Find where the given text appears and provide that cell's center as (X, Y) coordinate. 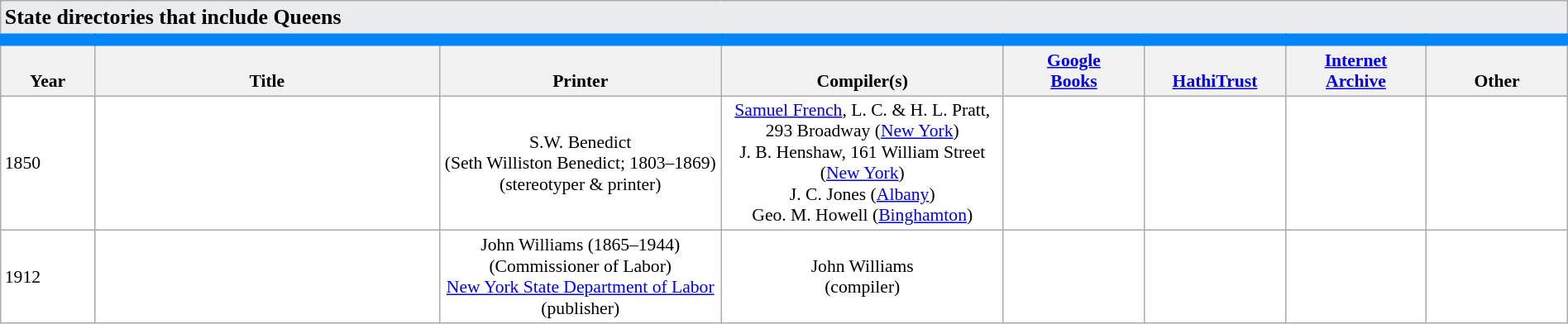
1912 (48, 277)
Year (48, 68)
State directories that include Queens (784, 20)
Other (1497, 68)
GoogleBooks (1073, 68)
John Williams(compiler) (862, 277)
John Williams (1865–1944)(Commissioner of Labor)New York State Department of Labor(publisher) (581, 277)
HathiTrust (1215, 68)
InternetArchive (1355, 68)
1850 (48, 164)
Title (266, 68)
Printer (581, 68)
Compiler(s) (862, 68)
S.W. Benedict(Seth Williston Benedict; 1803–1869)(stereotyper & printer) (581, 164)
